Provide the (x, y) coordinate of the cell's center where the given text is located.  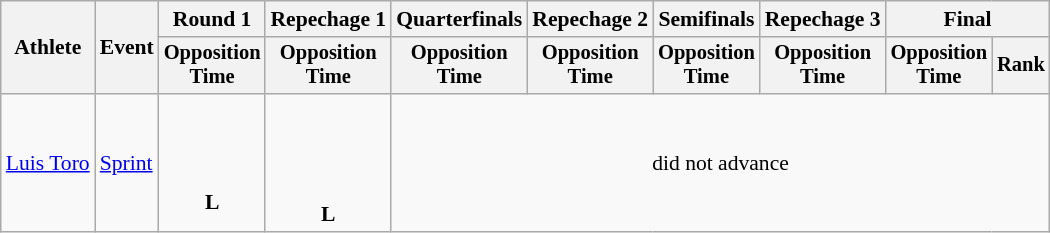
Repechage 2 (590, 19)
Sprint (127, 163)
Event (127, 48)
Final (968, 19)
Repechage 3 (823, 19)
Round 1 (212, 19)
Repechage 1 (328, 19)
Athlete (48, 48)
Luis Toro (48, 163)
Rank (1021, 66)
did not advance (720, 163)
Semifinals (706, 19)
Quarterfinals (459, 19)
